Capture the cell that displays the provided text and extract its [X, Y] central coordinate. 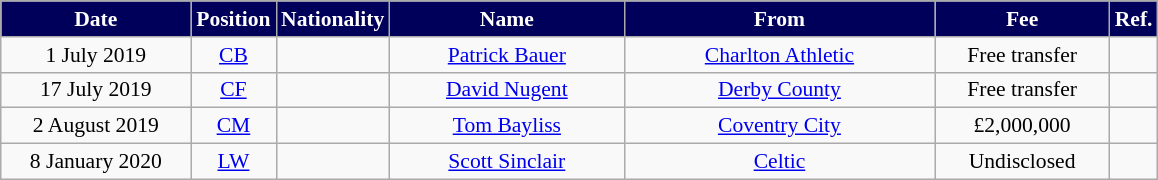
CB [234, 55]
Name [506, 19]
8 January 2020 [96, 162]
Derby County [779, 90]
Fee [1022, 19]
Scott Sinclair [506, 162]
CM [234, 126]
Undisclosed [1022, 162]
Position [234, 19]
David Nugent [506, 90]
£2,000,000 [1022, 126]
1 July 2019 [96, 55]
Patrick Bauer [506, 55]
Tom Bayliss [506, 126]
17 July 2019 [96, 90]
LW [234, 162]
Charlton Athletic [779, 55]
CF [234, 90]
From [779, 19]
Date [96, 19]
Coventry City [779, 126]
Ref. [1134, 19]
2 August 2019 [96, 126]
Nationality [332, 19]
Celtic [779, 162]
